Capture the cell that displays the provided text and extract its [x, y] central coordinate. 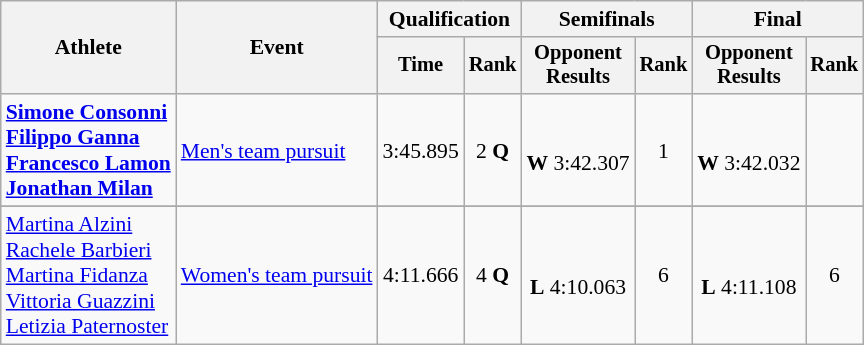
L 4:11.108 [748, 276]
Event [277, 48]
3:45.895 [420, 150]
Semifinals [606, 19]
W 3:42.307 [578, 150]
4:11.666 [420, 276]
Time [420, 66]
Simone ConsonniFilippo GannaFrancesco LamonJonathan Milan [88, 150]
Qualification [449, 19]
1 [664, 150]
L 4:10.063 [578, 276]
Martina AlziniRachele BarbieriMartina FidanzaVittoria GuazziniLetizia Paternoster [88, 276]
Women's team pursuit [277, 276]
Athlete [88, 48]
2 Q [493, 150]
W 3:42.032 [748, 150]
4 Q [493, 276]
Men's team pursuit [277, 150]
Final [778, 19]
